Output the [x, y] coordinate of the center of the cell containing the given text.  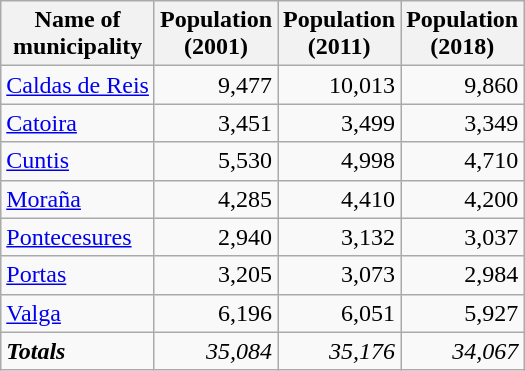
4,710 [462, 161]
Caldas de Reis [78, 85]
Totals [78, 351]
3,132 [340, 237]
Valga [78, 313]
Cuntis [78, 161]
Name ofmunicipality [78, 34]
34,067 [462, 351]
3,037 [462, 237]
35,084 [216, 351]
4,200 [462, 199]
3,499 [340, 123]
3,349 [462, 123]
5,927 [462, 313]
Population(2011) [340, 34]
9,477 [216, 85]
3,205 [216, 275]
9,860 [462, 85]
Population(2018) [462, 34]
Moraña [78, 199]
4,998 [340, 161]
3,073 [340, 275]
5,530 [216, 161]
10,013 [340, 85]
2,984 [462, 275]
6,196 [216, 313]
Pontecesures [78, 237]
Catoira [78, 123]
4,285 [216, 199]
2,940 [216, 237]
Portas [78, 275]
35,176 [340, 351]
6,051 [340, 313]
Population(2001) [216, 34]
4,410 [340, 199]
3,451 [216, 123]
